Determine the [x, y] coordinate at the center of the cell enclosing the given text.  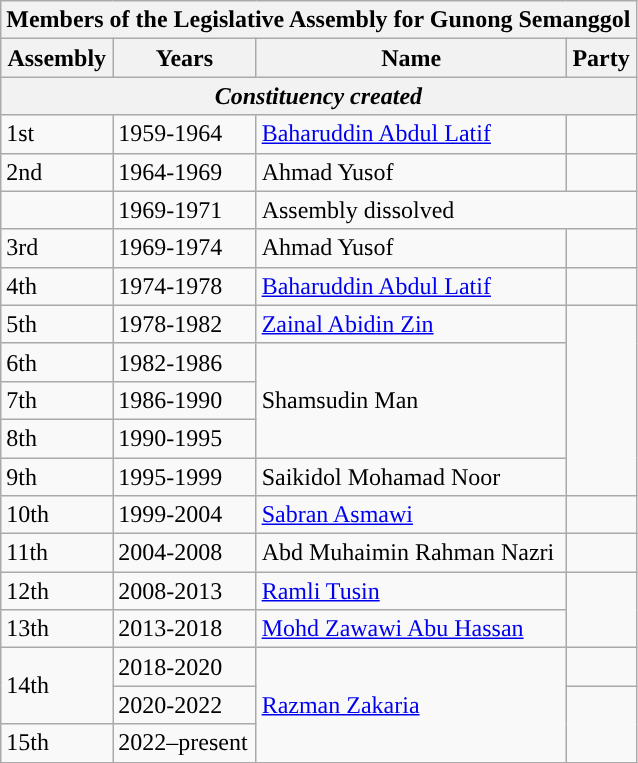
1974-1978 [184, 286]
4th [57, 286]
Abd Muhaimin Rahman Nazri [411, 553]
15th [57, 743]
Shamsudin Man [411, 400]
Zainal Abidin Zin [411, 324]
7th [57, 400]
Razman Zakaria [411, 705]
Years [184, 58]
5th [57, 324]
1995-1999 [184, 477]
1982-1986 [184, 362]
1990-1995 [184, 438]
1969-1974 [184, 248]
2008-2013 [184, 591]
Assembly [57, 58]
1986-1990 [184, 400]
14th [57, 686]
1959-1964 [184, 134]
1st [57, 134]
12th [57, 591]
1964-1969 [184, 172]
8th [57, 438]
1999-2004 [184, 515]
2nd [57, 172]
2020-2022 [184, 705]
11th [57, 553]
2013-2018 [184, 629]
Members of the Legislative Assembly for Gunong Semanggol [318, 20]
Party [601, 58]
1978-1982 [184, 324]
Ramli Tusin [411, 591]
Saikidol Mohamad Noor [411, 477]
2004-2008 [184, 553]
Assembly dissolved [446, 210]
6th [57, 362]
Mohd Zawawi Abu Hassan [411, 629]
2018-2020 [184, 667]
13th [57, 629]
9th [57, 477]
3rd [57, 248]
2022–present [184, 743]
Constituency created [318, 96]
10th [57, 515]
Name [411, 58]
Sabran Asmawi [411, 515]
1969-1971 [184, 210]
